Extract the [X, Y] coordinate from the center of the cell holding the provided text.  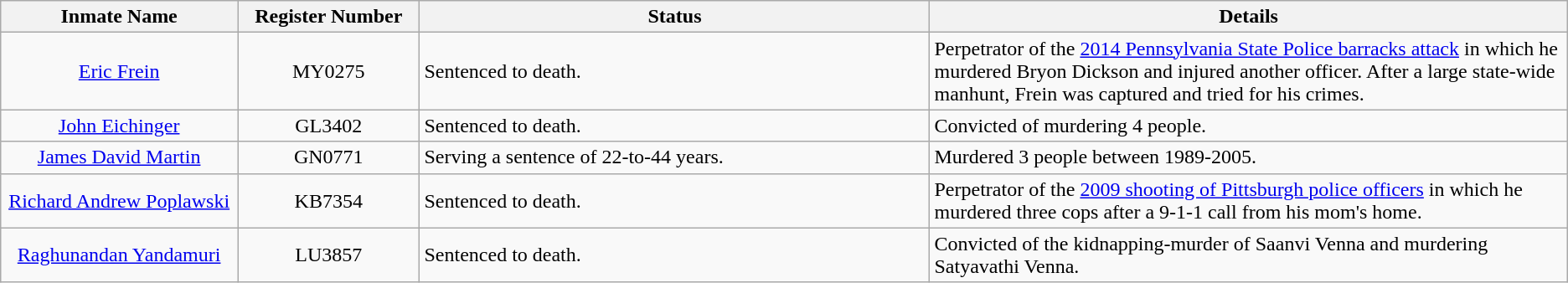
Convicted of murdering 4 people. [1248, 126]
Details [1248, 17]
Serving a sentence of 22-to-44 years. [675, 157]
KB7354 [328, 201]
Raghunandan Yandamuri [119, 255]
Convicted of the kidnapping-murder of Saanvi Venna and murdering Satyavathi Venna. [1248, 255]
LU3857 [328, 255]
Register Number [328, 17]
Murdered 3 people between 1989-2005. [1248, 157]
Eric Frein [119, 71]
Perpetrator of the 2009 shooting of Pittsburgh police officers in which he murdered three cops after a 9-1-1 call from his mom's home. [1248, 201]
GN0771 [328, 157]
John Eichinger [119, 126]
MY0275 [328, 71]
Richard Andrew Poplawski [119, 201]
Inmate Name [119, 17]
James David Martin [119, 157]
GL3402 [328, 126]
Status [675, 17]
